Capture the cell that displays the provided text and extract its [X, Y] central coordinate. 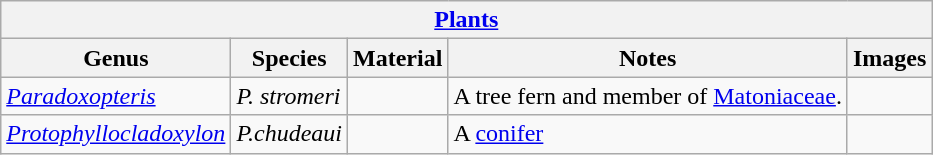
A conifer [648, 134]
Material [397, 58]
Images [889, 58]
Paradoxopteris [116, 96]
P. stromeri [290, 96]
Species [290, 58]
A tree fern and member of Matoniaceae. [648, 96]
P.chudeaui [290, 134]
Genus [116, 58]
Protophyllocladoxylon [116, 134]
Notes [648, 58]
Plants [466, 20]
